Find where the given text appears and provide that cell's center as (X, Y) coordinate. 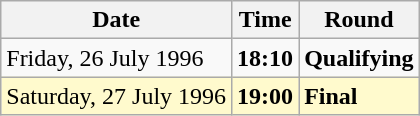
Friday, 26 July 1996 (116, 58)
Qualifying (359, 58)
Saturday, 27 July 1996 (116, 96)
18:10 (266, 58)
Round (359, 20)
Time (266, 20)
Date (116, 20)
Final (359, 96)
19:00 (266, 96)
